Pinpoint the cell where the given text exists, returning its [x, y] midpoint coordinate. 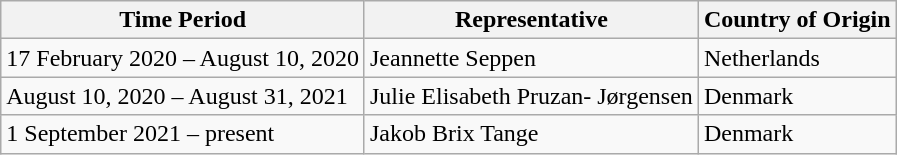
Time Period [183, 20]
Jeannette Seppen [531, 58]
17 February 2020 – August 10, 2020 [183, 58]
1 September 2021 – present [183, 134]
August 10, 2020 – August 31, 2021 [183, 96]
Julie Elisabeth Pruzan- Jørgensen [531, 96]
Representative [531, 20]
Netherlands [797, 58]
Country of Origin [797, 20]
Jakob Brix Tange [531, 134]
